Provide the [X, Y] coordinate of the cell's center where the given text is located.  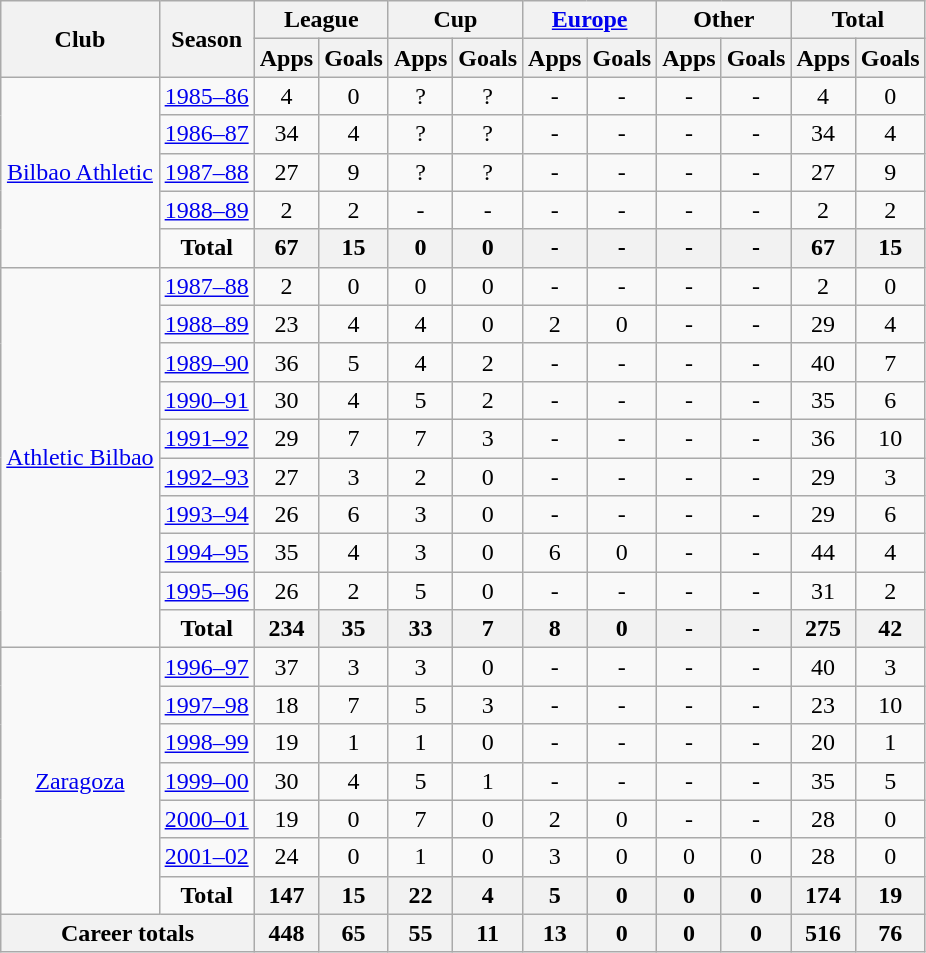
Season [206, 39]
44 [823, 553]
Zaragoza [80, 781]
1998–99 [206, 743]
174 [823, 895]
18 [286, 705]
37 [286, 667]
Bilbao Athletic [80, 172]
1986–87 [206, 134]
448 [286, 933]
147 [286, 895]
1990–91 [206, 400]
2001–02 [206, 857]
Career totals [128, 933]
42 [890, 629]
1995–96 [206, 591]
31 [823, 591]
1991–92 [206, 438]
55 [420, 933]
516 [823, 933]
13 [555, 933]
33 [420, 629]
2000–01 [206, 819]
Club [80, 39]
8 [555, 629]
1994–95 [206, 553]
Other [724, 20]
76 [890, 933]
24 [286, 857]
1996–97 [206, 667]
22 [420, 895]
1989–90 [206, 362]
1999–00 [206, 781]
234 [286, 629]
65 [354, 933]
Europe [590, 20]
275 [823, 629]
1997–98 [206, 705]
Cup [455, 20]
1992–93 [206, 477]
20 [823, 743]
Athletic Bilbao [80, 458]
1993–94 [206, 515]
11 [488, 933]
1985–86 [206, 96]
League [321, 20]
